For the text-containing cell, return its midpoint in [X, Y] coordinate format. 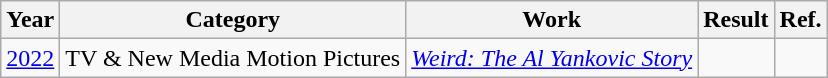
2022 [30, 58]
Ref. [800, 20]
Year [30, 20]
Category [233, 20]
Weird: The Al Yankovic Story [552, 58]
TV & New Media Motion Pictures [233, 58]
Work [552, 20]
Result [736, 20]
